Locate the cell with the specified text and output its (X, Y) center coordinate. 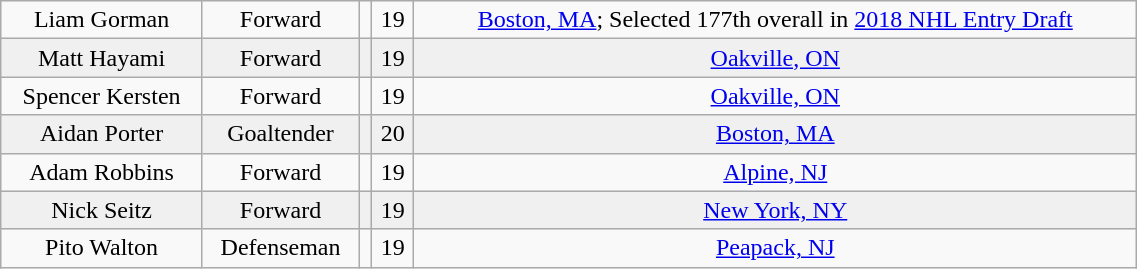
20 (393, 134)
Matt Hayami (102, 58)
Alpine, NJ (776, 172)
New York, NY (776, 210)
Liam Gorman (102, 20)
Defenseman (280, 248)
Boston, MA; Selected 177th overall in 2018 NHL Entry Draft (776, 20)
Nick Seitz (102, 210)
Adam Robbins (102, 172)
Aidan Porter (102, 134)
Peapack, NJ (776, 248)
Pito Walton (102, 248)
Goaltender (280, 134)
Spencer Kersten (102, 96)
Boston, MA (776, 134)
